Locate the cell with the specified text and output its [X, Y] center coordinate. 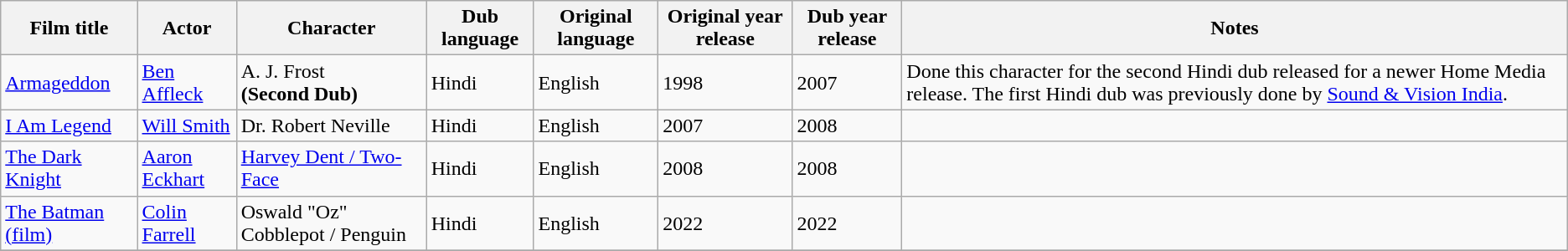
Actor [187, 28]
Original year release [725, 28]
Dub year release [848, 28]
Will Smith [187, 125]
Dr. Robert Neville [332, 125]
Colin Farrell [187, 223]
The Dark Knight [69, 169]
The Batman (film) [69, 223]
Character [332, 28]
Harvey Dent / Two-Face [332, 169]
I Am Legend [69, 125]
Armageddon [69, 82]
Aaron Eckhart [187, 169]
1998 [725, 82]
Film title [69, 28]
A. J. Frost (Second Dub) [332, 82]
Original language [596, 28]
Ben Affleck [187, 82]
Dub language [480, 28]
Notes [1235, 28]
Oswald "Oz" Cobblepot / Penguin [332, 223]
